Provide the (X, Y) coordinate of the cell's center where the given text is located.  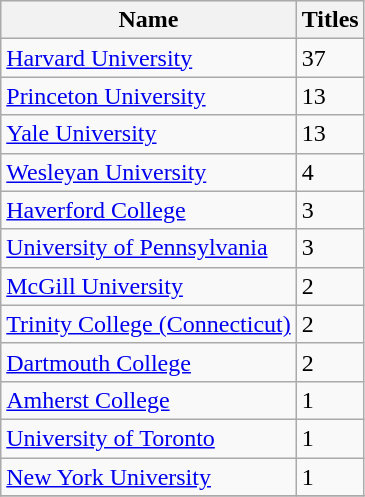
Princeton University (148, 96)
Harvard University (148, 58)
Titles (330, 20)
Yale University (148, 134)
Amherst College (148, 400)
4 (330, 172)
New York University (148, 477)
Wesleyan University (148, 172)
Dartmouth College (148, 362)
University of Pennsylvania (148, 248)
McGill University (148, 286)
Haverford College (148, 210)
Name (148, 20)
University of Toronto (148, 438)
Trinity College (Connecticut) (148, 324)
37 (330, 58)
